Identify which cell holds the provided text, then report its [X, Y] central coordinate. 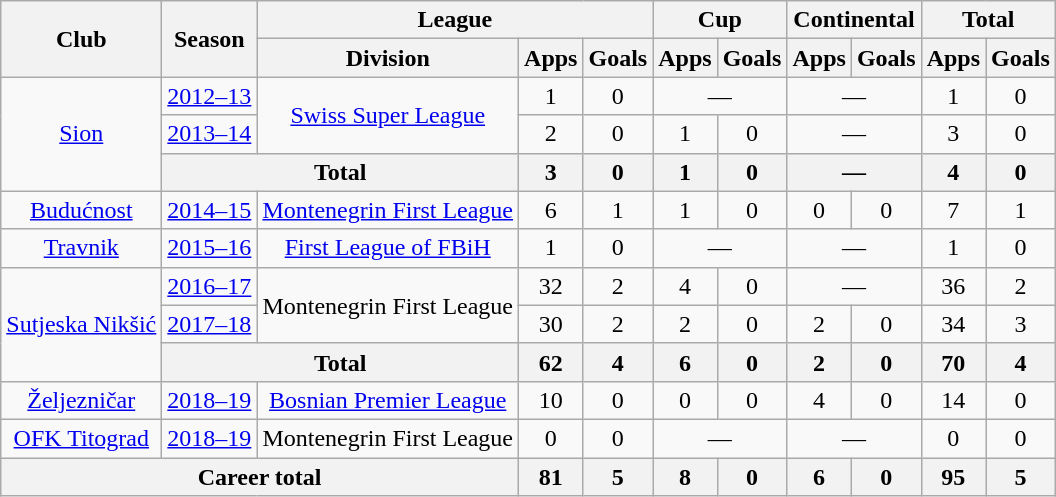
Continental [854, 20]
Division [388, 58]
70 [953, 362]
2015–16 [210, 248]
Season [210, 39]
32 [551, 286]
2014–15 [210, 210]
Budućnost [82, 210]
Sutjeska Nikšić [82, 324]
8 [685, 477]
Career total [260, 477]
Swiss Super League [388, 115]
Bosnian Premier League [388, 400]
2016–17 [210, 286]
81 [551, 477]
Željezničar [82, 400]
OFK Titograd [82, 438]
95 [953, 477]
14 [953, 400]
First League of FBiH [388, 248]
34 [953, 324]
10 [551, 400]
36 [953, 286]
League [455, 20]
7 [953, 210]
Cup [720, 20]
Club [82, 39]
30 [551, 324]
2013–14 [210, 134]
2012–13 [210, 96]
Sion [82, 134]
Travnik [82, 248]
2017–18 [210, 324]
62 [551, 362]
